Pinpoint the cell where the given text exists, returning its (x, y) midpoint coordinate. 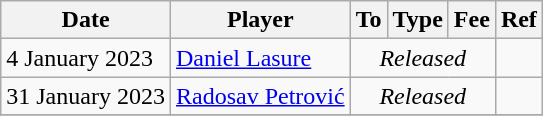
Ref (518, 20)
Radosav Petrović (260, 96)
To (368, 20)
Fee (472, 20)
Daniel Lasure (260, 58)
Date (86, 20)
31 January 2023 (86, 96)
Type (418, 20)
Player (260, 20)
4 January 2023 (86, 58)
